Find where the given text appears and provide that cell's center as [X, Y] coordinate. 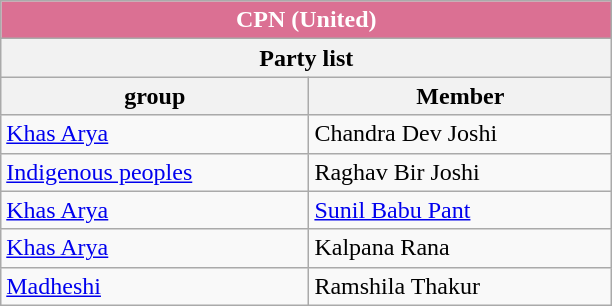
Party list [306, 58]
Kalpana Rana [460, 248]
group [155, 96]
Raghav Bir Joshi [460, 172]
Chandra Dev Joshi [460, 134]
CPN (United) [306, 20]
Sunil Babu Pant [460, 210]
Madheshi [155, 286]
Indigenous peoples [155, 172]
Member [460, 96]
Ramshila Thakur [460, 286]
